Detect which cell encompasses the target text, then output its (x, y) center coordinate. 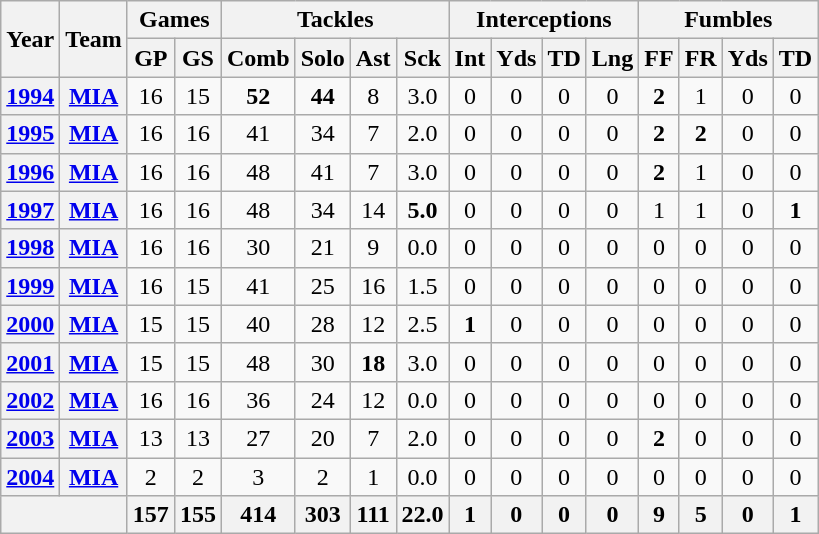
40 (258, 324)
303 (322, 515)
1999 (30, 286)
28 (322, 324)
5.0 (422, 210)
2003 (30, 438)
52 (258, 96)
Int (470, 58)
FR (700, 58)
2004 (30, 477)
Games (174, 20)
414 (258, 515)
21 (322, 248)
18 (373, 362)
Tackles (335, 20)
157 (150, 515)
36 (258, 400)
Team (94, 39)
27 (258, 438)
1997 (30, 210)
22.0 (422, 515)
Solo (322, 58)
1.5 (422, 286)
1994 (30, 96)
155 (198, 515)
Year (30, 39)
GP (150, 58)
111 (373, 515)
14 (373, 210)
Interceptions (544, 20)
Ast (373, 58)
24 (322, 400)
20 (322, 438)
1995 (30, 134)
1996 (30, 172)
GS (198, 58)
Comb (258, 58)
Lng (612, 58)
8 (373, 96)
Sck (422, 58)
FF (659, 58)
2000 (30, 324)
25 (322, 286)
2001 (30, 362)
Fumbles (728, 20)
44 (322, 96)
2002 (30, 400)
1998 (30, 248)
2.5 (422, 324)
3 (258, 477)
5 (700, 515)
